Provide the (X, Y) coordinate of the cell's center where the given text is located.  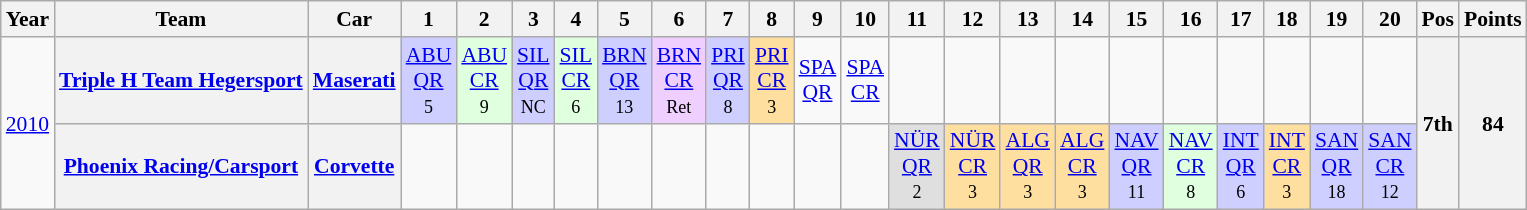
12 (973, 19)
Points (1493, 19)
BRNCRRet (680, 80)
13 (1027, 19)
Year (28, 19)
INTCR3 (1287, 166)
ALGQR3 (1027, 166)
8 (772, 19)
SILQRNC (534, 80)
ALGCR3 (1082, 166)
84 (1493, 124)
BRNQR13 (624, 80)
18 (1287, 19)
Car (354, 19)
Maserati (354, 80)
SILCR6 (576, 80)
Corvette (354, 166)
3 (534, 19)
4 (576, 19)
SPAQR (818, 80)
Triple H Team Hegersport (181, 80)
19 (1336, 19)
ABUCR9 (484, 80)
PRICR3 (772, 80)
INTQR6 (1241, 166)
SANQR18 (1336, 166)
5 (624, 19)
9 (818, 19)
NAVQR11 (1136, 166)
Team (181, 19)
17 (1241, 19)
NÜRQR2 (917, 166)
SPACR (865, 80)
14 (1082, 19)
11 (917, 19)
2010 (28, 124)
Phoenix Racing/Carsport (181, 166)
7th (1438, 124)
NÜRCR3 (973, 166)
10 (865, 19)
NAVCR8 (1191, 166)
1 (429, 19)
20 (1390, 19)
2 (484, 19)
PRIQR8 (728, 80)
15 (1136, 19)
Pos (1438, 19)
6 (680, 19)
SANCR12 (1390, 166)
ABUQR5 (429, 80)
16 (1191, 19)
7 (728, 19)
